Provide the [x, y] coordinate of the cell's center where the given text is located.  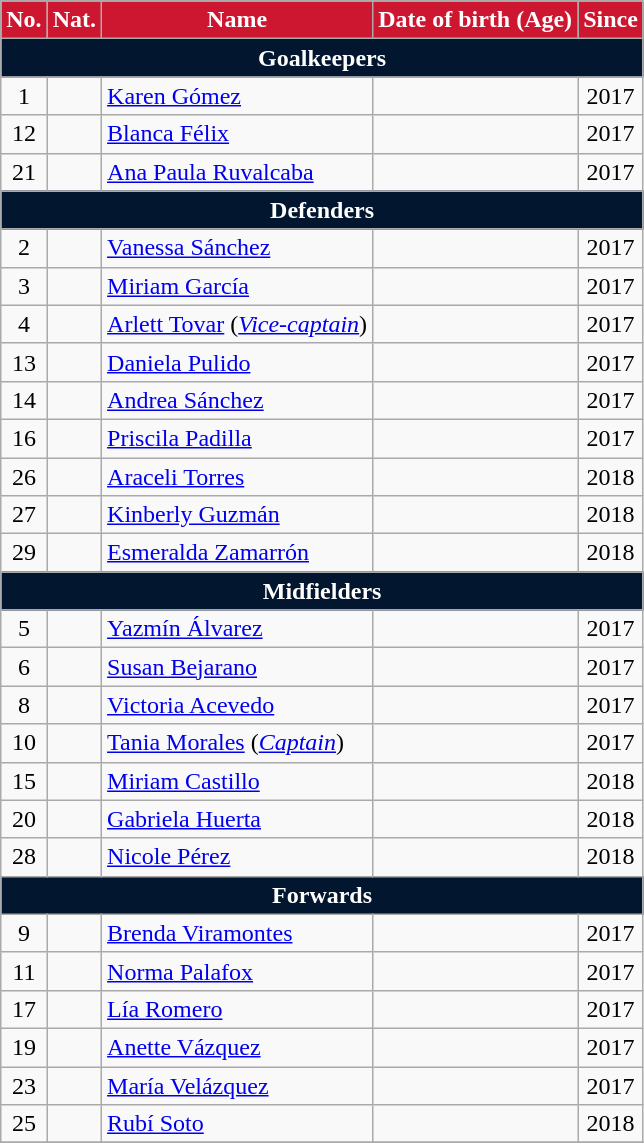
1 [24, 96]
Yazmín Álvarez [238, 629]
Lía Romero [238, 1009]
Defenders [322, 210]
3 [24, 286]
9 [24, 933]
Since [611, 20]
23 [24, 1085]
No. [24, 20]
5 [24, 629]
16 [24, 438]
Andrea Sánchez [238, 400]
Esmeralda Zamarrón [238, 553]
25 [24, 1124]
Priscila Padilla [238, 438]
Arlett Tovar (Vice-captain) [238, 324]
19 [24, 1047]
Gabriela Huerta [238, 819]
29 [24, 553]
15 [24, 781]
28 [24, 857]
27 [24, 515]
13 [24, 362]
Nat. [74, 20]
11 [24, 971]
Victoria Acevedo [238, 705]
26 [24, 477]
8 [24, 705]
14 [24, 400]
Susan Bejarano [238, 667]
21 [24, 172]
Miriam García [238, 286]
17 [24, 1009]
12 [24, 134]
2 [24, 248]
Vanessa Sánchez [238, 248]
Forwards [322, 895]
Nicole Pérez [238, 857]
Brenda Viramontes [238, 933]
Ana Paula Ruvalcaba [238, 172]
Anette Vázquez [238, 1047]
Blanca Félix [238, 134]
Karen Gómez [238, 96]
Tania Morales (Captain) [238, 743]
Miriam Castillo [238, 781]
Date of birth (Age) [476, 20]
Goalkeepers [322, 58]
20 [24, 819]
Rubí Soto [238, 1124]
10 [24, 743]
Midfielders [322, 591]
Daniela Pulido [238, 362]
4 [24, 324]
6 [24, 667]
Kinberly Guzmán [238, 515]
Norma Palafox [238, 971]
Araceli Torres [238, 477]
María Velázquez [238, 1085]
Name [238, 20]
